For the text-containing cell, return its midpoint in (X, Y) coordinate format. 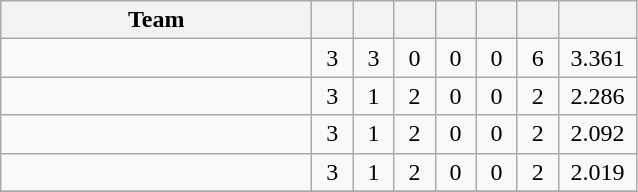
3.361 (598, 58)
2.092 (598, 134)
2.019 (598, 172)
6 (538, 58)
2.286 (598, 96)
Team (156, 20)
